Output the (x, y) coordinate of the center of the cell containing the given text.  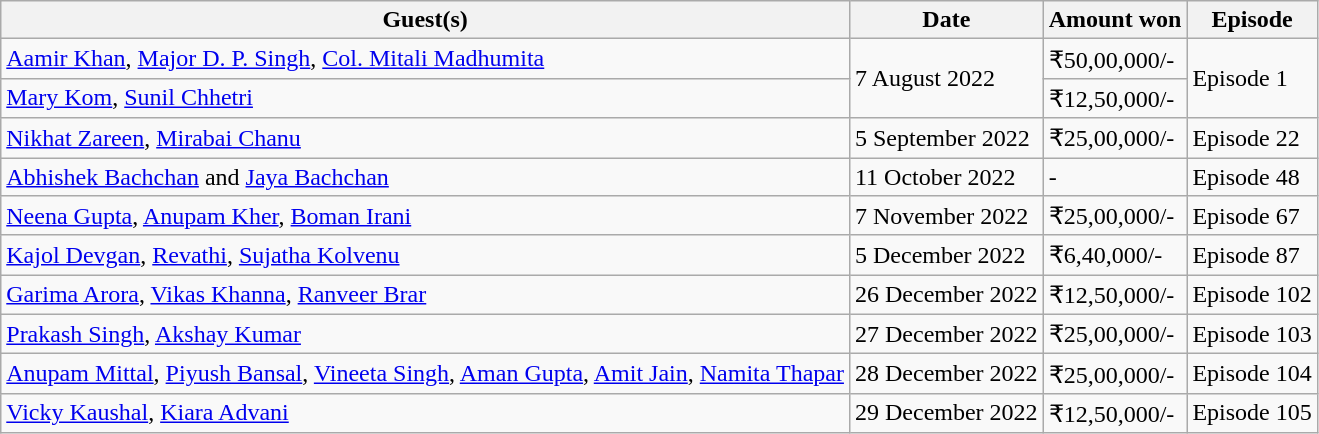
Date (946, 20)
27 December 2022 (946, 334)
29 December 2022 (946, 413)
₹6,40,000/- (1115, 255)
Aamir Khan, Major D. P. Singh, Col. Mitali Madhumita (426, 59)
Episode 103 (1252, 334)
Mary Kom, Sunil Chhetri (426, 98)
Episode 102 (1252, 295)
Episode 105 (1252, 413)
Episode 104 (1252, 374)
5 December 2022 (946, 255)
Guest(s) (426, 20)
7 November 2022 (946, 216)
Abhishek Bachchan and Jaya Bachchan (426, 177)
Anupam Mittal, Piyush Bansal, Vineeta Singh, Aman Gupta, Amit Jain, Namita Thapar (426, 374)
Garima Arora, Vikas Khanna, Ranveer Brar (426, 295)
- (1115, 177)
Episode 22 (1252, 138)
7 August 2022 (946, 78)
Kajol Devgan, Revathi, Sujatha Kolvenu (426, 255)
Episode (1252, 20)
11 October 2022 (946, 177)
Neena Gupta, Anupam Kher, Boman Irani (426, 216)
5 September 2022 (946, 138)
Amount won (1115, 20)
Prakash Singh, Akshay Kumar (426, 334)
Episode 87 (1252, 255)
Episode 48 (1252, 177)
Episode 1 (1252, 78)
Nikhat Zareen, Mirabai Chanu (426, 138)
₹50,00,000/- (1115, 59)
26 December 2022 (946, 295)
Vicky Kaushal, Kiara Advani (426, 413)
Episode 67 (1252, 216)
28 December 2022 (946, 374)
